Extract the [x, y] coordinate from the center of the cell holding the provided text.  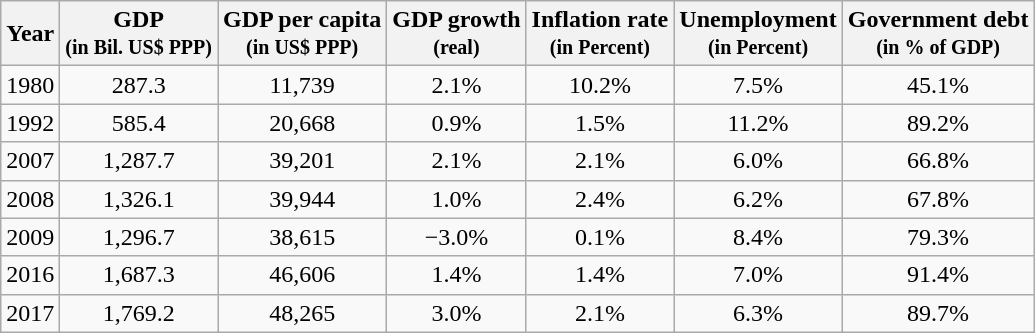
1980 [30, 85]
7.5% [758, 85]
89.7% [938, 313]
39,201 [302, 161]
Year [30, 34]
3.0% [456, 313]
1,296.7 [139, 237]
GDP(in Bil. US$ PPP) [139, 34]
39,944 [302, 199]
8.4% [758, 237]
−3.0% [456, 237]
2016 [30, 275]
11,739 [302, 85]
287.3 [139, 85]
Unemployment (in Percent) [758, 34]
66.8% [938, 161]
1,326.1 [139, 199]
1,687.3 [139, 275]
79.3% [938, 237]
1.5% [600, 123]
6.0% [758, 161]
20,668 [302, 123]
GDP per capita(in US$ PPP) [302, 34]
91.4% [938, 275]
1,287.7 [139, 161]
585.4 [139, 123]
11.2% [758, 123]
38,615 [302, 237]
6.2% [758, 199]
67.8% [938, 199]
1992 [30, 123]
46,606 [302, 275]
2017 [30, 313]
1,769.2 [139, 313]
48,265 [302, 313]
7.0% [758, 275]
2008 [30, 199]
Inflation rate(in Percent) [600, 34]
0.1% [600, 237]
Government debt(in % of GDP) [938, 34]
45.1% [938, 85]
GDP growth(real) [456, 34]
2.4% [600, 199]
2007 [30, 161]
10.2% [600, 85]
2009 [30, 237]
1.0% [456, 199]
89.2% [938, 123]
6.3% [758, 313]
0.9% [456, 123]
